For the text-containing cell, return its midpoint in [X, Y] coordinate format. 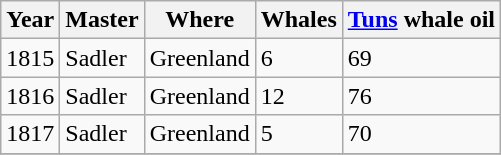
70 [421, 134]
6 [298, 58]
Where [200, 20]
5 [298, 134]
Whales [298, 20]
76 [421, 96]
Master [102, 20]
Tuns whale oil [421, 20]
1815 [30, 58]
69 [421, 58]
1816 [30, 96]
1817 [30, 134]
Year [30, 20]
12 [298, 96]
